Locate the cell with the specified text and output its (x, y) center coordinate. 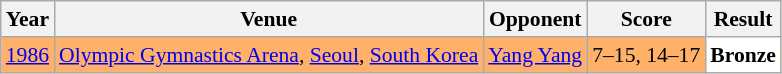
1986 (28, 55)
Opponent (535, 19)
Year (28, 19)
Olympic Gymnastics Arena, Seoul, South Korea (268, 55)
Bronze (743, 55)
Result (743, 19)
Score (646, 19)
Venue (268, 19)
7–15, 14–17 (646, 55)
Yang Yang (535, 55)
